Determine the [x, y] coordinate at the center of the cell enclosing the given text.  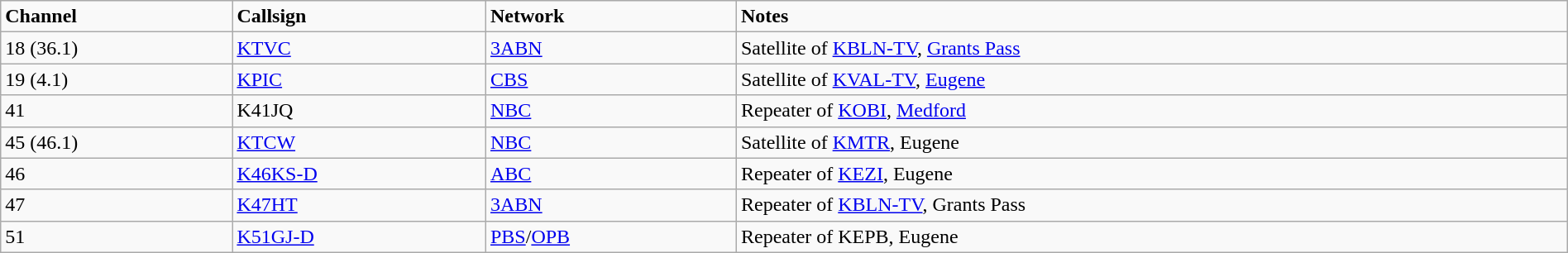
Repeater of KEPB, Eugene [1151, 236]
47 [117, 205]
51 [117, 236]
Notes [1151, 17]
45 (46.1) [117, 142]
ABC [610, 174]
K51GJ-D [359, 236]
Satellite of KMTR, Eugene [1151, 142]
KPIC [359, 79]
CBS [610, 79]
Network [610, 17]
Repeater of KOBI, Medford [1151, 111]
K47HT [359, 205]
PBS/OPB [610, 236]
Repeater of KEZI, Eugene [1151, 174]
Satellite of KBLN-TV, Grants Pass [1151, 48]
18 (36.1) [117, 48]
K41JQ [359, 111]
KTVC [359, 48]
46 [117, 174]
Satellite of KVAL-TV, Eugene [1151, 79]
19 (4.1) [117, 79]
41 [117, 111]
Repeater of KBLN-TV, Grants Pass [1151, 205]
Callsign [359, 17]
K46KS-D [359, 174]
Channel [117, 17]
KTCW [359, 142]
